Search for the cell housing the specified text and yield its [X, Y] center coordinate. 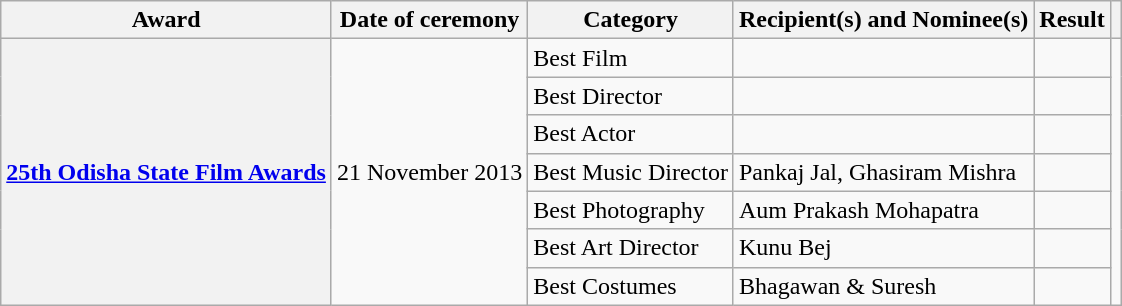
Best Costumes [631, 286]
Aum Prakash Mohapatra [883, 210]
25th Odisha State Film Awards [166, 172]
Category [631, 20]
Bhagawan & Suresh [883, 286]
Kunu Bej [883, 248]
Pankaj Jal, Ghasiram Mishra [883, 172]
21 November 2013 [429, 172]
Best Photography [631, 210]
Best Art Director [631, 248]
Award [166, 20]
Recipient(s) and Nominee(s) [883, 20]
Date of ceremony [429, 20]
Best Actor [631, 134]
Best Director [631, 96]
Best Music Director [631, 172]
Best Film [631, 58]
Result [1072, 20]
